Identify which cell holds the provided text, then report its (X, Y) central coordinate. 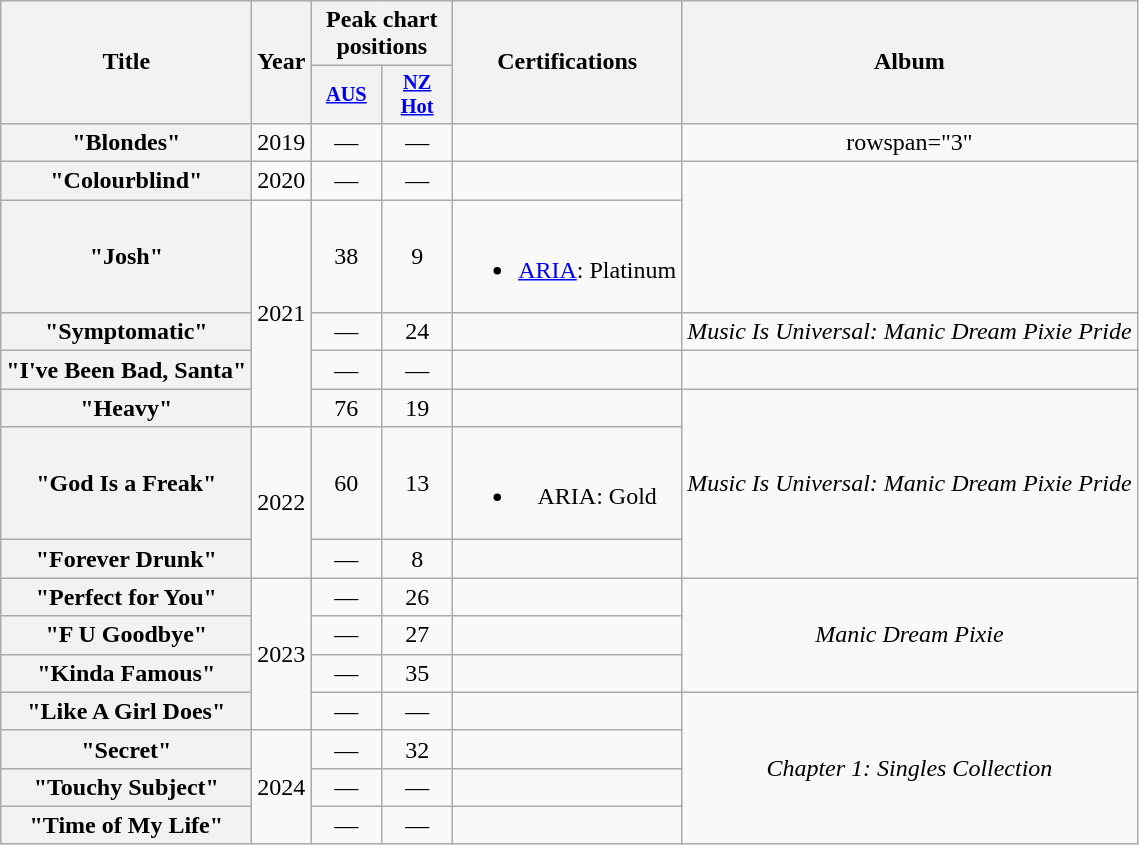
2024 (282, 787)
76 (346, 408)
13 (418, 484)
2019 (282, 142)
Certifications (568, 62)
Title (126, 62)
AUS (346, 95)
"Kinda Famous" (126, 673)
9 (418, 256)
"Forever Drunk" (126, 559)
"Like A Girl Does" (126, 711)
24 (418, 332)
"Symptomatic" (126, 332)
38 (346, 256)
35 (418, 673)
NZHot (418, 95)
"I've Been Bad, Santa" (126, 370)
Year (282, 62)
"God Is a Freak" (126, 484)
60 (346, 484)
"Heavy" (126, 408)
ARIA: Gold (568, 484)
"Perfect for You" (126, 597)
2020 (282, 181)
2023 (282, 654)
8 (418, 559)
Chapter 1: Singles Collection (910, 768)
"Blondes" (126, 142)
27 (418, 635)
Peak chart positions (382, 34)
"Secret" (126, 749)
"Touchy Subject" (126, 787)
"F U Goodbye" (126, 635)
rowspan="3" (910, 142)
2022 (282, 502)
"Colourblind" (126, 181)
ARIA: Platinum (568, 256)
19 (418, 408)
Album (910, 62)
2021 (282, 314)
"Josh" (126, 256)
Manic Dream Pixie (910, 635)
26 (418, 597)
32 (418, 749)
"Time of My Life" (126, 825)
